Search for the cell housing the specified text and yield its [X, Y] center coordinate. 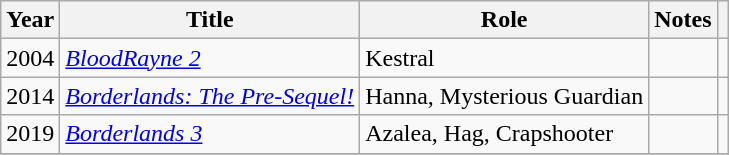
Borderlands: The Pre-Sequel! [210, 96]
Notes [683, 20]
Kestral [504, 58]
BloodRayne 2 [210, 58]
2014 [30, 96]
Hanna, Mysterious Guardian [504, 96]
2019 [30, 134]
Borderlands 3 [210, 134]
Title [210, 20]
Azalea, Hag, Crapshooter [504, 134]
2004 [30, 58]
Year [30, 20]
Role [504, 20]
